Return the (x, y) coordinate for the center point of the cell that contains the specified text.  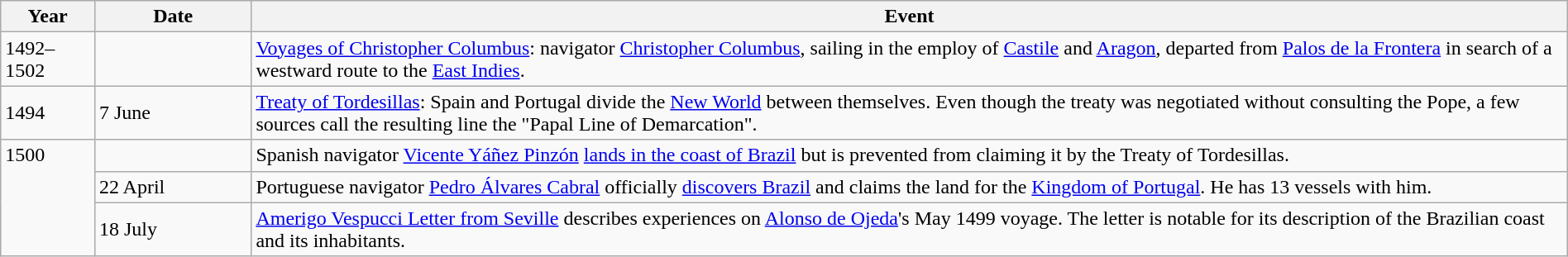
Event (910, 17)
Year (48, 17)
Portuguese navigator Pedro Álvares Cabral officially discovers Brazil and claims the land for the Kingdom of Portugal. He has 13 vessels with him. (910, 187)
Spanish navigator Vicente Yáñez Pinzón lands in the coast of Brazil but is prevented from claiming it by the Treaty of Tordesillas. (910, 155)
7 June (172, 112)
1500 (48, 198)
18 July (172, 230)
1492–1502 (48, 59)
22 April (172, 187)
Date (172, 17)
1494 (48, 112)
